Find where the given text appears and provide that cell's center as (X, Y) coordinate. 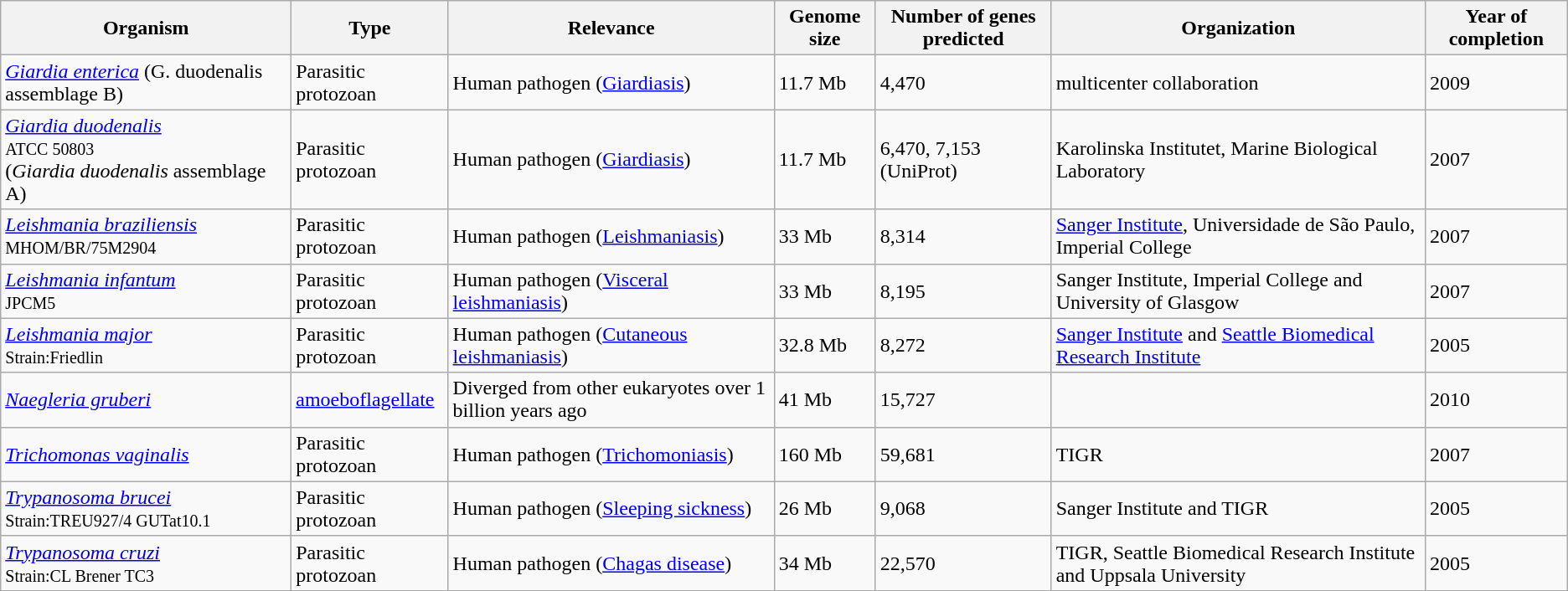
41 Mb (824, 400)
Sanger Institute, Universidade de São Paulo, Imperial College (1238, 236)
15,727 (963, 400)
8,272 (963, 345)
Leishmania majorStrain:Friedlin (146, 345)
Giardia duodenalisATCC 50803(Giardia duodenalis assemblage A) (146, 159)
8,314 (963, 236)
Organization (1238, 28)
Sanger Institute, Imperial College and University of Glasgow (1238, 291)
Leishmania braziliensis MHOM/BR/75M2904 (146, 236)
Trypanosoma bruceiStrain:TREU927/4 GUTat10.1 (146, 509)
Karolinska Institutet, Marine Biological Laboratory (1238, 159)
Human pathogen (Trichomoniasis) (611, 454)
Number of genes predicted (963, 28)
8,195 (963, 291)
Human pathogen (Chagas disease) (611, 563)
2010 (1496, 400)
2009 (1496, 82)
Sanger Institute and Seattle Biomedical Research Institute (1238, 345)
Diverged from other eukaryotes over 1 billion years ago (611, 400)
Giardia enterica (G. duodenalis assemblage B) (146, 82)
22,570 (963, 563)
4,470 (963, 82)
Human pathogen (Visceral leishmaniasis) (611, 291)
Genome size (824, 28)
multicenter collaboration (1238, 82)
26 Mb (824, 509)
Human pathogen (Leishmaniasis) (611, 236)
Trypanosoma cruziStrain:CL Brener TC3 (146, 563)
34 Mb (824, 563)
Year of completion (1496, 28)
TIGR, Seattle Biomedical Research Institute and Uppsala University (1238, 563)
Trichomonas vaginalis (146, 454)
6,470, 7,153 (UniProt) (963, 159)
amoeboflagellate (370, 400)
32.8 Mb (824, 345)
9,068 (963, 509)
Leishmania infantum JPCM5 (146, 291)
Type (370, 28)
Naegleria gruberi (146, 400)
59,681 (963, 454)
TIGR (1238, 454)
Sanger Institute and TIGR (1238, 509)
Relevance (611, 28)
Organism (146, 28)
Human pathogen (Sleeping sickness) (611, 509)
Human pathogen (Cutaneous leishmaniasis) (611, 345)
160 Mb (824, 454)
